Return (x, y) of the center of cell containing provided text 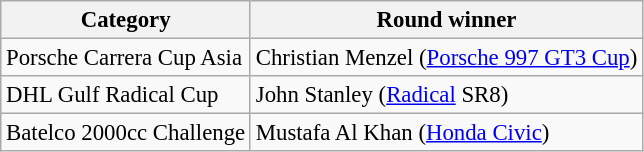
Round winner (446, 20)
Batelco 2000cc Challenge (126, 133)
John Stanley (Radical SR8) (446, 95)
Category (126, 20)
Porsche Carrera Cup Asia (126, 58)
DHL Gulf Radical Cup (126, 95)
Christian Menzel (Porsche 997 GT3 Cup) (446, 58)
Mustafa Al Khan (Honda Civic) (446, 133)
